Locate the cell with the specified text and output its (X, Y) center coordinate. 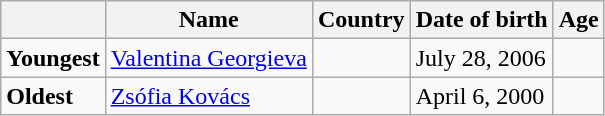
Name (208, 20)
Youngest (53, 58)
July 28, 2006 (482, 58)
Zsófia Kovács (208, 96)
Valentina Georgieva (208, 58)
Oldest (53, 96)
Country (361, 20)
April 6, 2000 (482, 96)
Age (578, 20)
Date of birth (482, 20)
